Find where the given text appears and provide that cell's center as [x, y] coordinate. 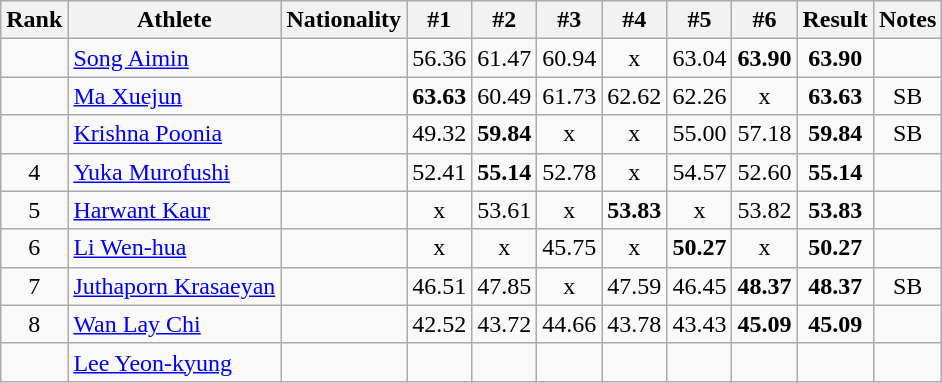
52.41 [440, 172]
Juthaporn Krasaeyan [174, 286]
52.78 [570, 172]
Wan Lay Chi [174, 324]
Yuka Murofushi [174, 172]
Result [835, 20]
#6 [764, 20]
49.32 [440, 134]
Rank [34, 20]
43.72 [504, 324]
61.47 [504, 58]
Song Aimin [174, 58]
62.26 [700, 96]
#1 [440, 20]
Li Wen-hua [174, 248]
Harwant Kaur [174, 210]
8 [34, 324]
55.00 [700, 134]
53.61 [504, 210]
#4 [634, 20]
47.85 [504, 286]
60.94 [570, 58]
#5 [700, 20]
43.78 [634, 324]
46.51 [440, 286]
46.45 [700, 286]
61.73 [570, 96]
42.52 [440, 324]
6 [34, 248]
4 [34, 172]
Ma Xuejun [174, 96]
52.60 [764, 172]
53.82 [764, 210]
57.18 [764, 134]
#2 [504, 20]
Athlete [174, 20]
47.59 [634, 286]
#3 [570, 20]
63.04 [700, 58]
44.66 [570, 324]
5 [34, 210]
56.36 [440, 58]
54.57 [700, 172]
43.43 [700, 324]
Lee Yeon-kyung [174, 362]
60.49 [504, 96]
Krishna Poonia [174, 134]
7 [34, 286]
45.75 [570, 248]
Notes [907, 20]
Nationality [344, 20]
62.62 [634, 96]
